Locate the cell with the specified text and output its [X, Y] center coordinate. 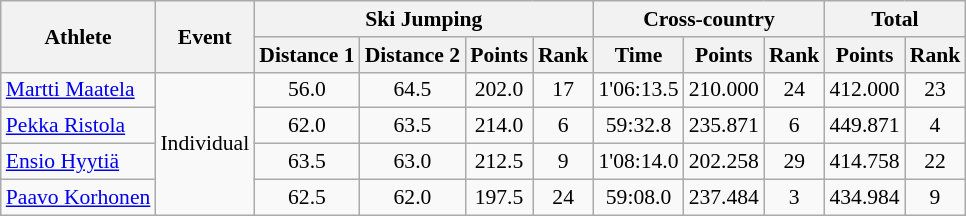
22 [936, 162]
17 [564, 90]
29 [794, 162]
Ensio Hyytiä [78, 162]
412.000 [864, 90]
23 [936, 90]
449.871 [864, 126]
210.000 [724, 90]
Event [204, 36]
1'06:13.5 [638, 90]
59:32.8 [638, 126]
434.984 [864, 197]
Total [894, 19]
202.258 [724, 162]
237.484 [724, 197]
64.5 [412, 90]
4 [936, 126]
Martti Maatela [78, 90]
Paavo Korhonen [78, 197]
56.0 [306, 90]
Ski Jumping [424, 19]
3 [794, 197]
Time [638, 55]
212.5 [499, 162]
Athlete [78, 36]
Pekka Ristola [78, 126]
1'08:14.0 [638, 162]
202.0 [499, 90]
63.0 [412, 162]
214.0 [499, 126]
59:08.0 [638, 197]
Cross-country [708, 19]
414.758 [864, 162]
Individual [204, 143]
235.871 [724, 126]
197.5 [499, 197]
Distance 1 [306, 55]
Distance 2 [412, 55]
62.5 [306, 197]
